Detect which cell encompasses the target text, then output its (x, y) center coordinate. 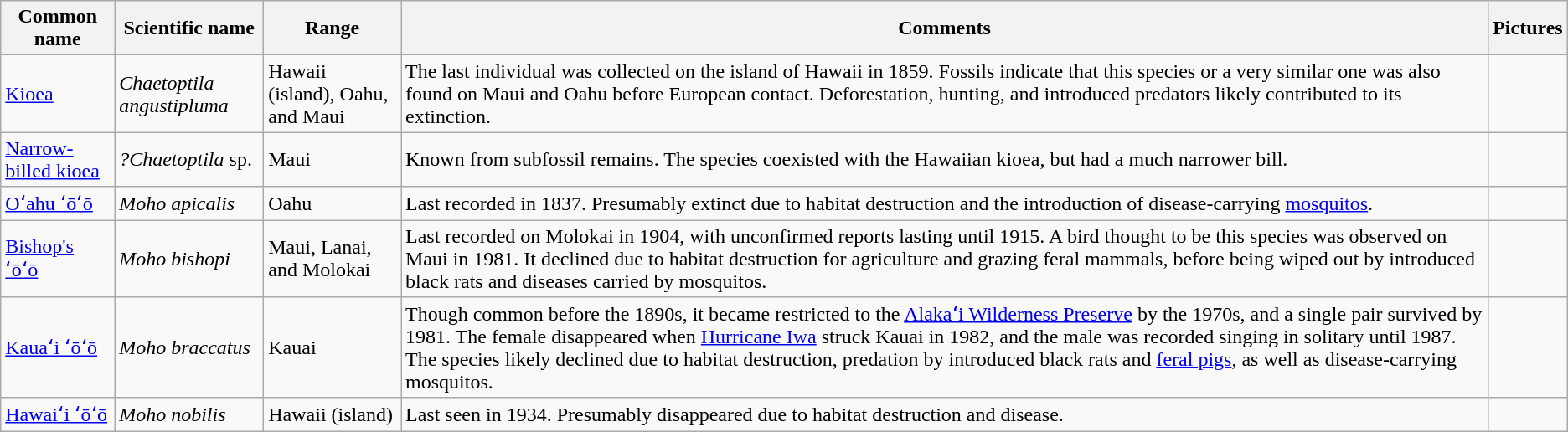
Kauai (333, 348)
Moho braccatus (189, 348)
Scientific name (189, 28)
Hawaii (island), Oahu, and Maui (333, 94)
Oʻahu ʻōʻō (58, 203)
Chaetoptila angustipluma (189, 94)
Oahu (333, 203)
Range (333, 28)
Hawaiʻi ʻōʻō (58, 414)
Common name (58, 28)
Pictures (1528, 28)
Narrow-billed kioea (58, 159)
Hawaii (island) (333, 414)
Last seen in 1934. Presumably disappeared due to habitat destruction and disease. (944, 414)
Maui, Lanai, and Molokai (333, 258)
Comments (944, 28)
Last recorded in 1837. Presumably extinct due to habitat destruction and the introduction of disease-carrying mosquitos. (944, 203)
Moho bishopi (189, 258)
Maui (333, 159)
Moho nobilis (189, 414)
Kauaʻi ʻōʻō (58, 348)
Kioea (58, 94)
Known from subfossil remains. The species coexisted with the Hawaiian kioea, but had a much narrower bill. (944, 159)
Moho apicalis (189, 203)
?Chaetoptila sp. (189, 159)
Bishop's ʻōʻō (58, 258)
